Return the [X, Y] coordinate for the center point of the cell that contains the specified text.  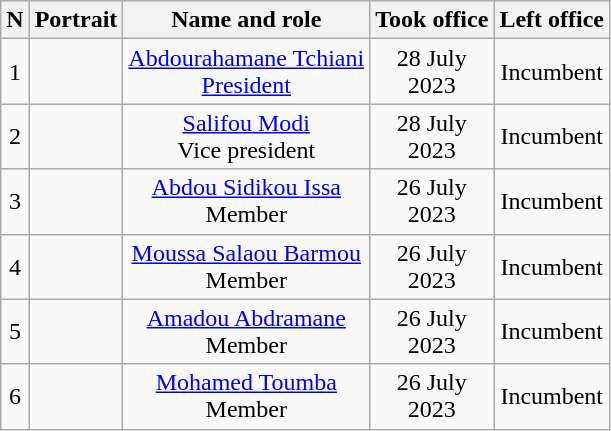
Left office [552, 20]
5 [15, 332]
Abdou Sidikou IssaMember [246, 202]
Salifou ModiVice president [246, 136]
2 [15, 136]
Portrait [76, 20]
Moussa Salaou BarmouMember [246, 266]
4 [15, 266]
Abdourahamane TchianiPresident [246, 72]
6 [15, 396]
Took office [432, 20]
Name and role [246, 20]
3 [15, 202]
Amadou AbdramaneMember [246, 332]
N [15, 20]
Mohamed ToumbaMember [246, 396]
1 [15, 72]
